Scan for the cell matching the given text and deliver its [X, Y] coordinate at center. 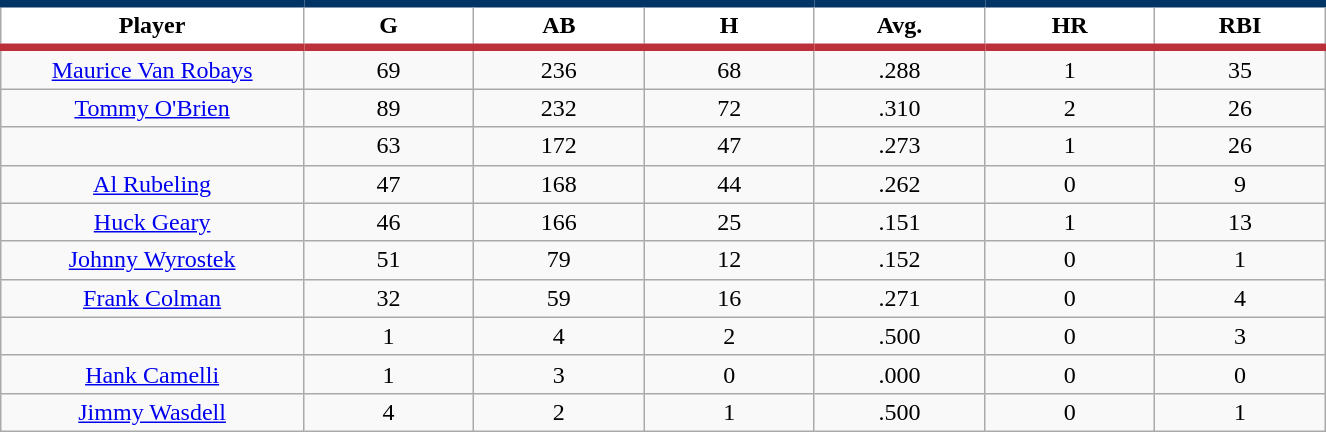
.273 [899, 146]
89 [388, 108]
44 [729, 184]
Jimmy Wasdell [152, 412]
HR [1070, 26]
16 [729, 298]
.310 [899, 108]
Al Rubeling [152, 184]
Avg. [899, 26]
Maurice Van Robays [152, 68]
12 [729, 260]
51 [388, 260]
69 [388, 68]
25 [729, 222]
68 [729, 68]
166 [559, 222]
168 [559, 184]
.152 [899, 260]
236 [559, 68]
13 [1240, 222]
232 [559, 108]
.000 [899, 374]
Huck Geary [152, 222]
.271 [899, 298]
H [729, 26]
63 [388, 146]
G [388, 26]
.262 [899, 184]
RBI [1240, 26]
Frank Colman [152, 298]
32 [388, 298]
AB [559, 26]
46 [388, 222]
Hank Camelli [152, 374]
9 [1240, 184]
35 [1240, 68]
72 [729, 108]
59 [559, 298]
.288 [899, 68]
172 [559, 146]
.151 [899, 222]
79 [559, 260]
Johnny Wyrostek [152, 260]
Player [152, 26]
Tommy O'Brien [152, 108]
